Capture the cell that displays the provided text and extract its [x, y] central coordinate. 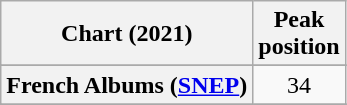
French Albums (SNEP) [127, 85]
34 [299, 85]
Peakposition [299, 34]
Chart (2021) [127, 34]
